Scan for the cell matching the given text and deliver its (x, y) coordinate at center. 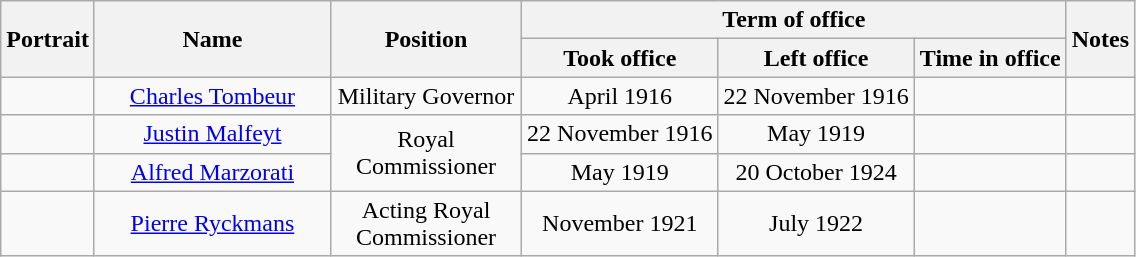
Left office (816, 58)
Time in office (990, 58)
April 1916 (620, 96)
Took office (620, 58)
Name (212, 39)
Charles Tombeur (212, 96)
20 October 1924 (816, 172)
Royal Commissioner (426, 153)
Position (426, 39)
Portrait (48, 39)
Term of office (794, 20)
November 1921 (620, 224)
Pierre Ryckmans (212, 224)
July 1922 (816, 224)
Acting Royal Commissioner (426, 224)
Notes (1100, 39)
Justin Malfeyt (212, 134)
Alfred Marzorati (212, 172)
Military Governor (426, 96)
